Detect which cell encompasses the target text, then output its (x, y) center coordinate. 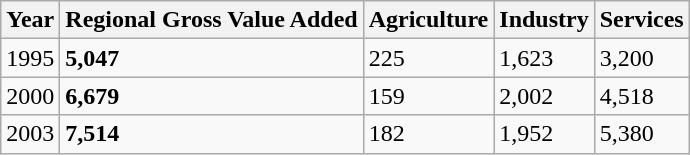
1995 (30, 58)
7,514 (212, 134)
5,047 (212, 58)
3,200 (642, 58)
Year (30, 20)
4,518 (642, 96)
182 (428, 134)
5,380 (642, 134)
Industry (544, 20)
2000 (30, 96)
Services (642, 20)
Regional Gross Value Added (212, 20)
225 (428, 58)
2,002 (544, 96)
6,679 (212, 96)
1,623 (544, 58)
Agriculture (428, 20)
159 (428, 96)
1,952 (544, 134)
2003 (30, 134)
